Extract the [X, Y] coordinate from the center of the cell holding the provided text.  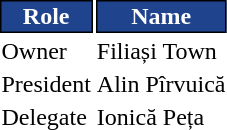
Role [46, 16]
Filiași Town [161, 51]
Alin Pîrvuică [161, 84]
Owner [46, 51]
Name [161, 16]
President [46, 84]
